Provide the [X, Y] coordinate of the cell's center where the given text is located.  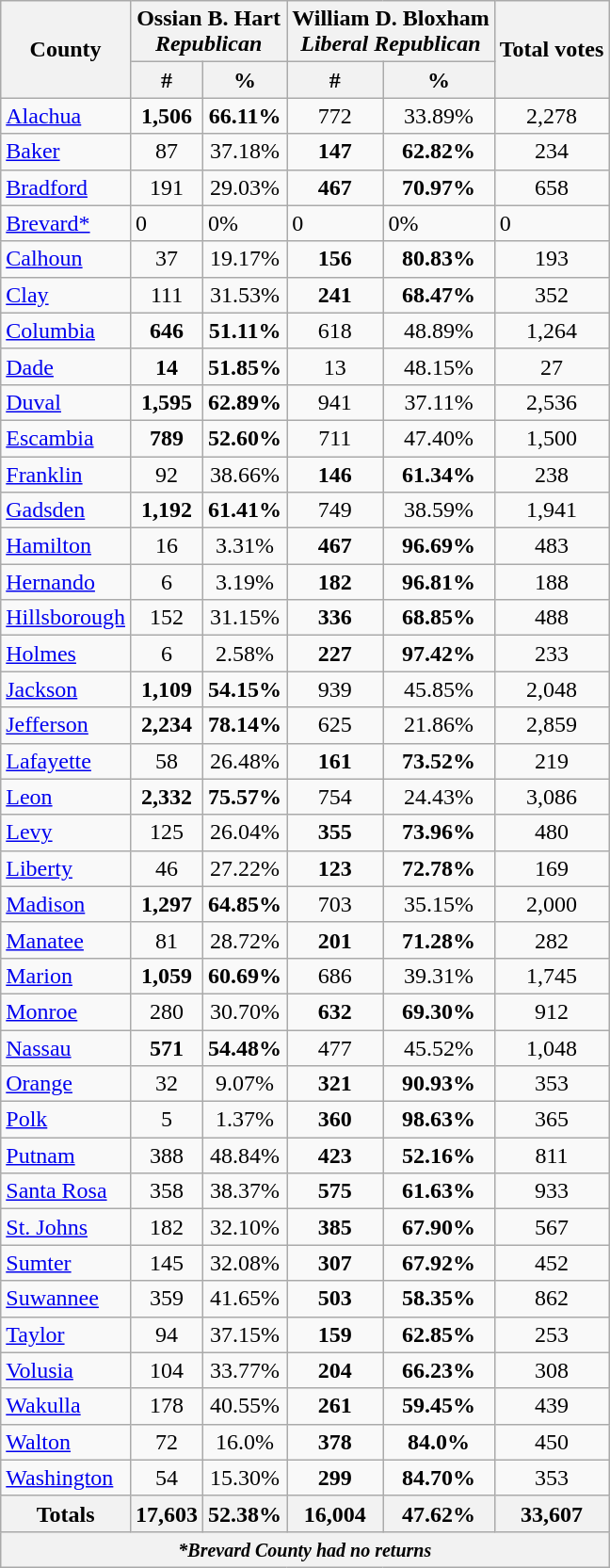
Sumter [66, 1263]
352 [552, 295]
146 [335, 474]
98.63% [439, 1120]
69.30% [439, 1011]
1.37% [245, 1120]
9.07% [245, 1084]
3.19% [245, 582]
378 [335, 1442]
2,048 [552, 689]
Total votes [552, 49]
1,192 [166, 510]
17,603 [166, 1513]
58 [166, 761]
152 [166, 618]
Gadsden [66, 510]
County [66, 49]
48.84% [245, 1156]
452 [552, 1263]
90.93% [439, 1084]
45.52% [439, 1048]
Alachua [66, 116]
3,086 [552, 797]
201 [335, 940]
48.89% [439, 331]
52.16% [439, 1156]
503 [335, 1299]
159 [335, 1334]
575 [335, 1191]
1,500 [552, 438]
William D. Bloxham Liberal Republican [392, 32]
308 [552, 1370]
156 [335, 259]
48.15% [439, 366]
27.22% [245, 868]
Franklin [66, 474]
321 [335, 1084]
2,859 [552, 725]
*Brevard County had no returns [305, 1549]
282 [552, 940]
480 [552, 832]
147 [335, 152]
32 [166, 1084]
35.15% [439, 904]
227 [335, 654]
51.11% [245, 331]
72 [166, 1442]
365 [552, 1120]
111 [166, 295]
193 [552, 259]
13 [335, 366]
33.77% [245, 1370]
646 [166, 331]
388 [166, 1156]
Dade [66, 366]
47.40% [439, 438]
1,941 [552, 510]
5 [166, 1120]
1,059 [166, 976]
40.55% [245, 1406]
234 [552, 152]
37.18% [245, 152]
73.96% [439, 832]
178 [166, 1406]
73.52% [439, 761]
Ossian B. Hart Republican [208, 32]
2.58% [245, 654]
253 [552, 1334]
71.28% [439, 940]
933 [552, 1191]
54.15% [245, 689]
16 [166, 546]
Putnam [66, 1156]
67.90% [439, 1227]
47.62% [439, 1513]
1,048 [552, 1048]
336 [335, 618]
359 [166, 1299]
772 [335, 116]
1,595 [166, 402]
78.14% [245, 725]
1,745 [552, 976]
2,332 [166, 797]
32.10% [245, 1227]
Leon [66, 797]
Taylor [66, 1334]
16,004 [335, 1513]
Hamilton [66, 546]
38.66% [245, 474]
Liberty [66, 868]
62.82% [439, 152]
749 [335, 510]
161 [335, 761]
Marion [66, 976]
145 [166, 1263]
632 [335, 1011]
62.89% [245, 402]
81 [166, 940]
385 [335, 1227]
711 [335, 438]
54.48% [245, 1048]
64.85% [245, 904]
477 [335, 1048]
Washington [66, 1478]
39.31% [439, 976]
Bradford [66, 187]
87 [166, 152]
Clay [66, 295]
423 [335, 1156]
789 [166, 438]
307 [335, 1263]
Holmes [66, 654]
46 [166, 868]
67.92% [439, 1263]
912 [552, 1011]
Calhoun [66, 259]
32.08% [245, 1263]
439 [552, 1406]
26.04% [245, 832]
Manatee [66, 940]
2,234 [166, 725]
Jefferson [66, 725]
96.69% [439, 546]
658 [552, 187]
27 [552, 366]
38.59% [439, 510]
567 [552, 1227]
Hillsborough [66, 618]
Escambia [66, 438]
204 [335, 1370]
28.72% [245, 940]
61.34% [439, 474]
45.85% [439, 689]
238 [552, 474]
941 [335, 402]
19.17% [245, 259]
Columbia [66, 331]
360 [335, 1120]
703 [335, 904]
Jackson [66, 689]
123 [335, 868]
31.53% [245, 295]
625 [335, 725]
61.41% [245, 510]
Monroe [66, 1011]
241 [335, 295]
939 [335, 689]
52.38% [245, 1513]
66.11% [245, 116]
Levy [66, 832]
37.11% [439, 402]
33,607 [552, 1513]
Wakulla [66, 1406]
3.31% [245, 546]
483 [552, 546]
299 [335, 1478]
Nassau [66, 1048]
Orange [66, 1084]
219 [552, 761]
Santa Rosa [66, 1191]
811 [552, 1156]
72.78% [439, 868]
862 [552, 1299]
29.03% [245, 187]
280 [166, 1011]
62.85% [439, 1334]
37 [166, 259]
618 [335, 331]
Suwannee [66, 1299]
Lafayette [66, 761]
355 [335, 832]
1,506 [166, 116]
104 [166, 1370]
24.43% [439, 797]
61.63% [439, 1191]
60.69% [245, 976]
38.37% [245, 1191]
488 [552, 618]
37.15% [245, 1334]
233 [552, 654]
Madison [66, 904]
70.97% [439, 187]
52.60% [245, 438]
58.35% [439, 1299]
Totals [66, 1513]
1,264 [552, 331]
96.81% [439, 582]
68.47% [439, 295]
188 [552, 582]
St. Johns [66, 1227]
571 [166, 1048]
Brevard* [66, 223]
68.85% [439, 618]
75.57% [245, 797]
191 [166, 187]
30.70% [245, 1011]
261 [335, 1406]
Hernando [66, 582]
84.0% [439, 1442]
1,297 [166, 904]
Baker [66, 152]
84.70% [439, 1478]
31.15% [245, 618]
14 [166, 366]
59.45% [439, 1406]
169 [552, 868]
26.48% [245, 761]
Walton [66, 1442]
92 [166, 474]
Duval [66, 402]
2,278 [552, 116]
358 [166, 1191]
Volusia [66, 1370]
33.89% [439, 116]
686 [335, 976]
97.42% [439, 654]
754 [335, 797]
80.83% [439, 259]
125 [166, 832]
54 [166, 1478]
Polk [66, 1120]
94 [166, 1334]
2,536 [552, 402]
21.86% [439, 725]
450 [552, 1442]
2,000 [552, 904]
16.0% [245, 1442]
1,109 [166, 689]
66.23% [439, 1370]
15.30% [245, 1478]
41.65% [245, 1299]
51.85% [245, 366]
